Extract the [x, y] coordinate from the center of the cell holding the provided text.  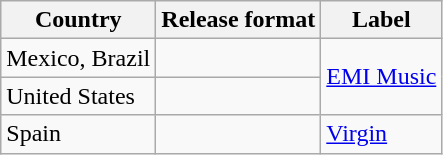
Virgin [382, 134]
EMI Music [382, 77]
Label [382, 20]
United States [78, 96]
Mexico, Brazil [78, 58]
Country [78, 20]
Release format [238, 20]
Spain [78, 134]
